Return (X, Y) of the center of cell containing provided text 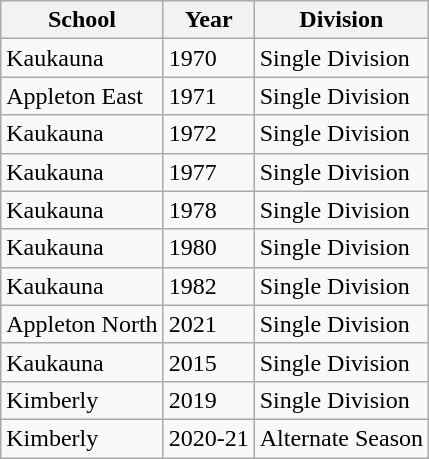
2019 (208, 400)
1982 (208, 286)
2020-21 (208, 438)
1977 (208, 172)
1972 (208, 134)
Alternate Season (341, 438)
2015 (208, 362)
Division (341, 20)
1978 (208, 210)
1980 (208, 248)
2021 (208, 324)
1970 (208, 58)
1971 (208, 96)
Appleton East (82, 96)
School (82, 20)
Appleton North (82, 324)
Year (208, 20)
